Return the (x, y) coordinate for the center point of the cell that contains the specified text.  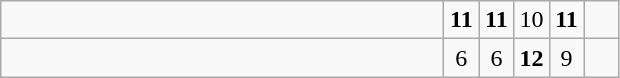
12 (532, 58)
10 (532, 20)
9 (566, 58)
